Capture the cell that displays the provided text and extract its (x, y) central coordinate. 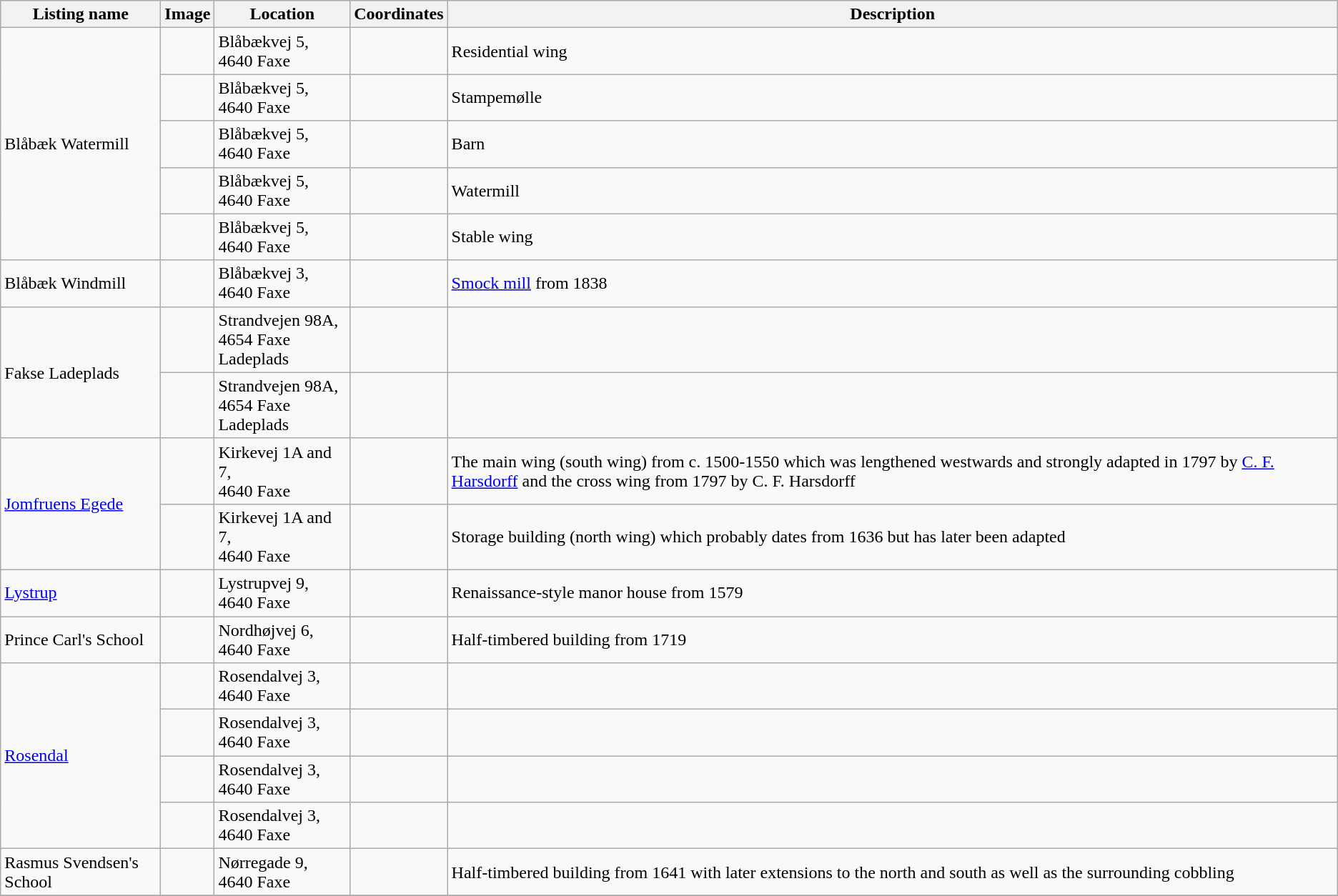
Nordhøjvej 6, 4640 Faxe (282, 639)
Half-timbered building from 1641 with later extensions to the north and south as well as the surrounding cobbling (892, 872)
Lystrupvej 9, 4640 Faxe (282, 593)
Fakse Ladeplads (81, 372)
Rasmus Svendsen's School (81, 872)
Barn (892, 144)
Renaissance-style manor house from 1579 (892, 593)
Rosendal (81, 756)
Stampemølle (892, 97)
Coordinates (399, 14)
Lystrup (81, 593)
Blåbæk Windmill (81, 283)
Prince Carl's School (81, 639)
Location (282, 14)
Nørregade 9, 4640 Faxe (282, 872)
Blåbækvej 3, 4640 Faxe (282, 283)
Blåbæk Watermill (81, 144)
Storage building (north wing) which probably dates from 1636 but has later been adapted (892, 537)
Watermill (892, 190)
Half-timbered building from 1719 (892, 639)
Smock mill from 1838 (892, 283)
Jomfruens Egede (81, 504)
Residential wing (892, 51)
Listing name (81, 14)
Image (187, 14)
Stable wing (892, 237)
Description (892, 14)
